Pinpoint the cell where the given text exists, returning its (x, y) midpoint coordinate. 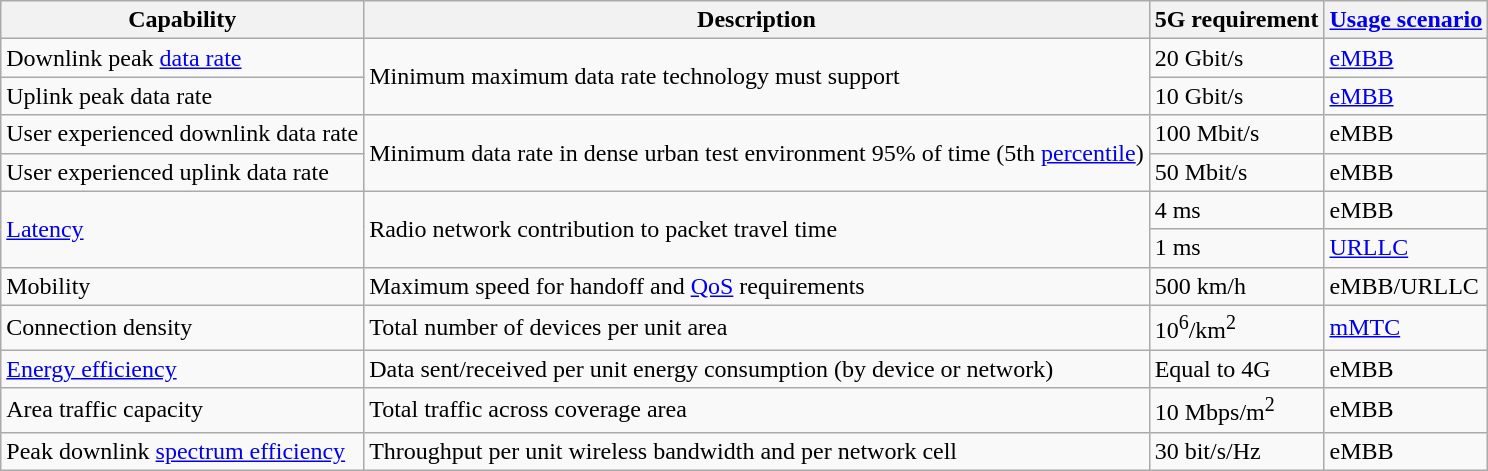
10 Mbps/m2 (1236, 410)
Minimum maximum data rate technology must support (757, 77)
mMTC (1406, 328)
Uplink peak data rate (182, 96)
Minimum data rate in dense urban test environment 95% of time (5th percentile) (757, 153)
5G requirement (1236, 20)
eMBB/URLLC (1406, 286)
User experienced uplink data rate (182, 172)
10 Gbit/s (1236, 96)
100 Mbit/s (1236, 134)
URLLC (1406, 248)
Energy efficiency (182, 369)
Latency (182, 229)
50 Mbit/s (1236, 172)
Downlink peak data rate (182, 58)
Total number of devices per unit area (757, 328)
Connection density (182, 328)
20 Gbit/s (1236, 58)
User experienced downlink data rate (182, 134)
Throughput per unit wireless bandwidth and per network cell (757, 451)
106/km2 (1236, 328)
30 bit/s/Hz (1236, 451)
Data sent/received per unit energy consumption (by device or network) (757, 369)
Total traffic across coverage area (757, 410)
Peak downlink spectrum efficiency (182, 451)
500 km/h (1236, 286)
Capability (182, 20)
Maximum speed for handoff and QoS requirements (757, 286)
Equal to 4G (1236, 369)
Radio network contribution to packet travel time (757, 229)
Mobility (182, 286)
1 ms (1236, 248)
4 ms (1236, 210)
Usage scenario (1406, 20)
Description (757, 20)
Area traffic capacity (182, 410)
